Find where the given text appears and provide that cell's center as (X, Y) coordinate. 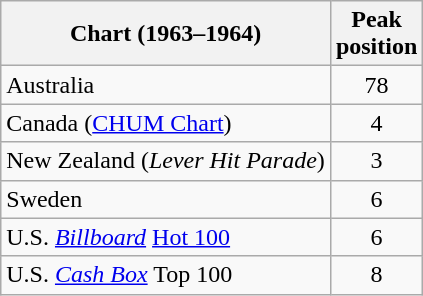
8 (376, 275)
Chart (1963–1964) (166, 34)
Sweden (166, 199)
4 (376, 123)
Canada (CHUM Chart) (166, 123)
78 (376, 85)
3 (376, 161)
U.S. Cash Box Top 100 (166, 275)
U.S. Billboard Hot 100 (166, 237)
Australia (166, 85)
New Zealand (Lever Hit Parade) (166, 161)
Peakposition (376, 34)
